For the text-containing cell, return its midpoint in [x, y] coordinate format. 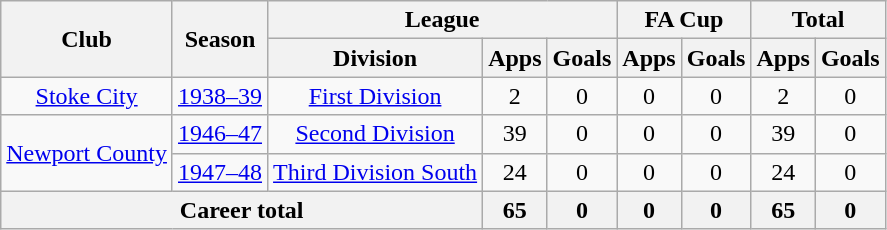
Newport County [87, 153]
Division [376, 58]
1946–47 [220, 134]
1947–48 [220, 172]
Third Division South [376, 172]
Second Division [376, 134]
Club [87, 39]
FA Cup [684, 20]
Stoke City [87, 96]
League [442, 20]
1938–39 [220, 96]
First Division [376, 96]
Total [818, 20]
Season [220, 39]
Career total [242, 210]
